Pinpoint the cell where the given text exists, returning its (X, Y) midpoint coordinate. 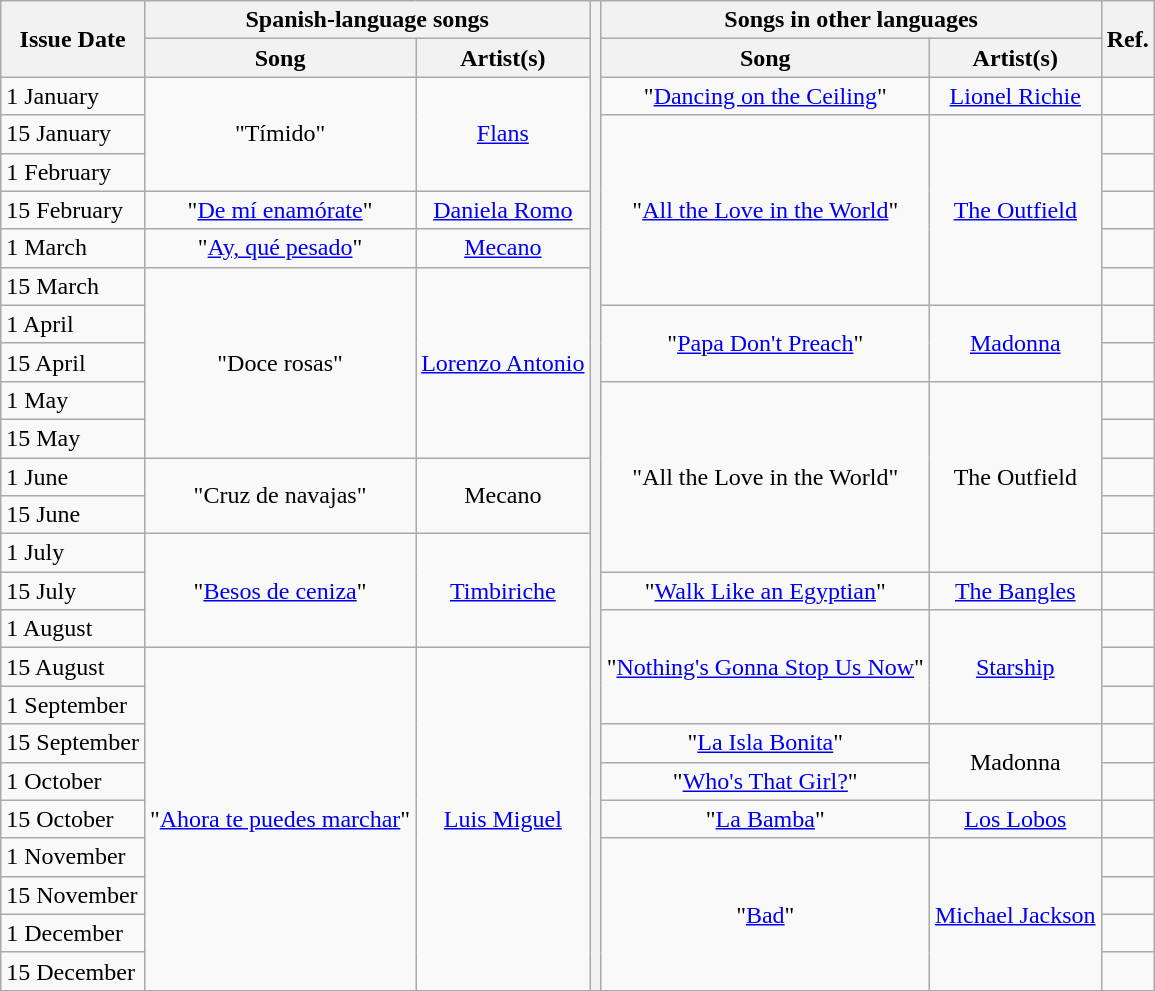
Los Lobos (1015, 819)
Issue Date (73, 39)
"Cruz de navajas" (280, 496)
Michael Jackson (1015, 914)
"De mí enamórate" (280, 210)
"Besos de ceniza" (280, 591)
15 August (73, 667)
"Ahora te puedes marchar" (280, 820)
"La Bamba" (765, 819)
Luis Miguel (503, 820)
1 June (73, 477)
Starship (1015, 667)
"La Isla Bonita" (765, 743)
1 November (73, 857)
The Bangles (1015, 591)
15 December (73, 971)
"Doce rosas" (280, 362)
1 July (73, 553)
"Ay, qué pesado" (280, 248)
"Dancing on the Ceiling" (765, 96)
Songs in other languages (851, 20)
15 February (73, 210)
1 October (73, 781)
15 June (73, 515)
1 September (73, 705)
"Bad" (765, 914)
15 January (73, 134)
Daniela Romo (503, 210)
15 October (73, 819)
1 August (73, 629)
15 November (73, 895)
"Papa Don't Preach" (765, 343)
Flans (503, 134)
1 December (73, 933)
"Who's That Girl?" (765, 781)
15 May (73, 438)
1 January (73, 96)
Lorenzo Antonio (503, 362)
Timbiriche (503, 591)
"Walk Like an Egyptian" (765, 591)
1 February (73, 172)
1 May (73, 400)
15 July (73, 591)
"Tímido" (280, 134)
Spanish-language songs (367, 20)
15 September (73, 743)
15 March (73, 286)
15 April (73, 362)
"Nothing's Gonna Stop Us Now" (765, 667)
1 April (73, 324)
Lionel Richie (1015, 96)
1 March (73, 248)
Ref. (1128, 39)
